Search for the cell housing the specified text and yield its (x, y) center coordinate. 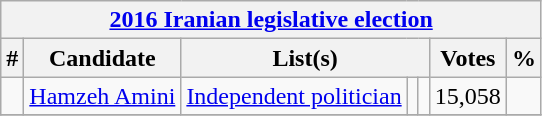
2016 Iranian legislative election (272, 20)
15,058 (468, 96)
Candidate (102, 58)
# (12, 58)
List(s) (305, 58)
Votes (468, 58)
Hamzeh Amini (102, 96)
% (524, 58)
Independent politician (294, 96)
